Output the (X, Y) coordinate of the center of the cell containing the given text.  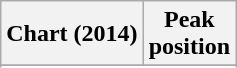
Peakposition (189, 34)
Chart (2014) (72, 34)
